Output the (X, Y) coordinate of the center of the cell containing the given text.  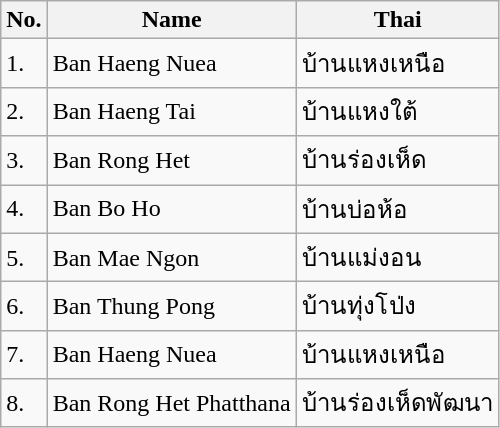
Ban Haeng Tai (172, 112)
Thai (398, 20)
บ้านบ่อห้อ (398, 208)
3. (24, 160)
2. (24, 112)
8. (24, 404)
1. (24, 64)
No. (24, 20)
4. (24, 208)
7. (24, 354)
Ban Rong Het (172, 160)
Name (172, 20)
บ้านร่องเห็ด (398, 160)
บ้านแหงใต้ (398, 112)
Ban Thung Pong (172, 306)
Ban Rong Het Phatthana (172, 404)
บ้านทุ่งโป่ง (398, 306)
Ban Bo Ho (172, 208)
Ban Mae Ngon (172, 258)
6. (24, 306)
บ้านแม่งอน (398, 258)
5. (24, 258)
บ้านร่องเห็ดพัฒนา (398, 404)
